Output the [x, y] coordinate of the center of the cell containing the given text.  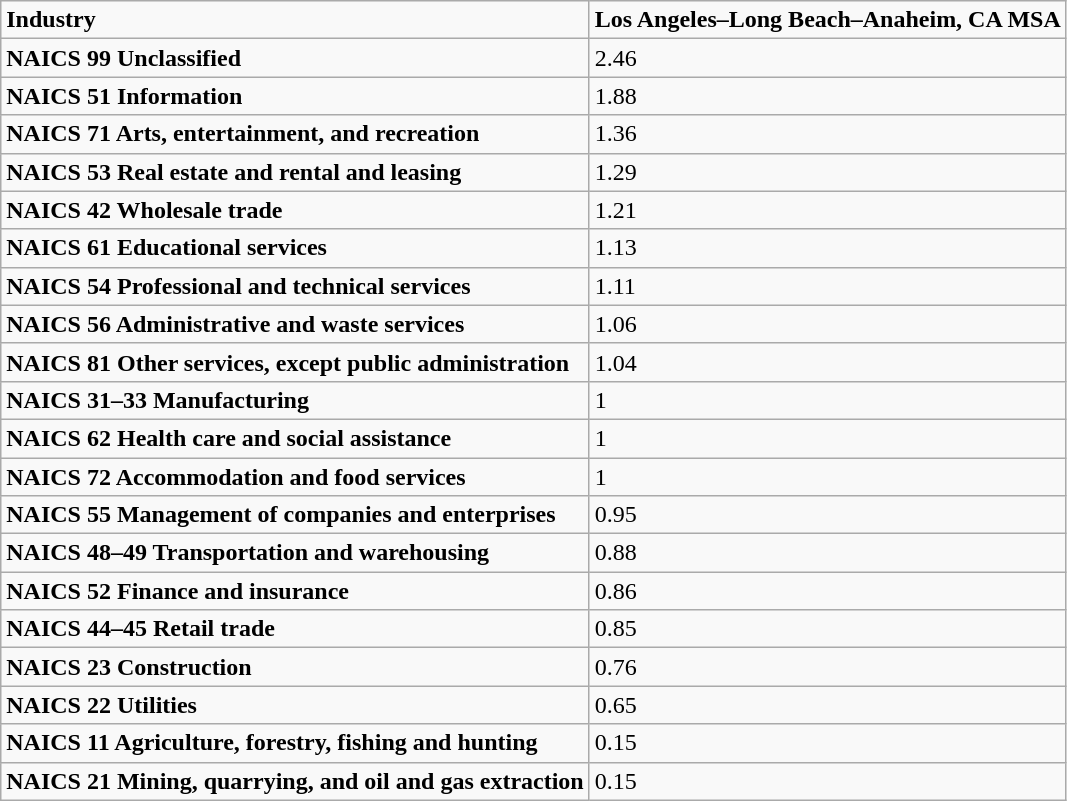
NAICS 11 Agriculture, forestry, fishing and hunting [295, 743]
NAICS 62 Health care and social assistance [295, 438]
NAICS 31–33 Manufacturing [295, 400]
0.95 [828, 515]
NAICS 23 Construction [295, 667]
1.11 [828, 286]
NAICS 52 Finance and insurance [295, 591]
0.76 [828, 667]
NAICS 48–49 Transportation and warehousing [295, 553]
NAICS 54 Professional and technical services [295, 286]
Los Angeles–Long Beach–Anaheim, CA MSA [828, 20]
1.88 [828, 96]
1.06 [828, 324]
NAICS 55 Management of companies and enterprises [295, 515]
0.86 [828, 591]
NAICS 53 Real estate and rental and leasing [295, 172]
NAICS 61 Educational services [295, 248]
NAICS 81 Other services, except public administration [295, 362]
NAICS 72 Accommodation and food services [295, 477]
0.65 [828, 705]
NAICS 42 Wholesale trade [295, 210]
NAICS 22 Utilities [295, 705]
NAICS 51 Information [295, 96]
1.21 [828, 210]
NAICS 71 Arts, entertainment, and recreation [295, 134]
2.46 [828, 58]
NAICS 44–45 Retail trade [295, 629]
1.13 [828, 248]
0.88 [828, 553]
NAICS 21 Mining, quarrying, and oil and gas extraction [295, 781]
0.85 [828, 629]
1.29 [828, 172]
1.04 [828, 362]
1.36 [828, 134]
Industry [295, 20]
NAICS 56 Administrative and waste services [295, 324]
NAICS 99 Unclassified [295, 58]
